Locate the cell with the specified text and output its (x, y) center coordinate. 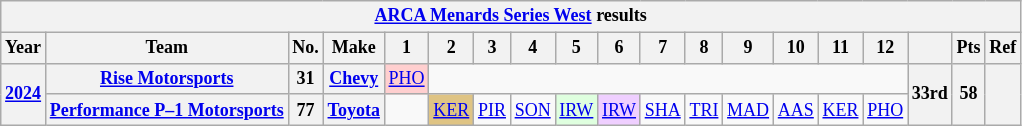
MAD (748, 110)
SHA (662, 110)
5 (576, 48)
AAS (796, 110)
Year (24, 48)
Make (354, 48)
PIR (492, 110)
10 (796, 48)
Pts (968, 48)
Team (166, 48)
4 (532, 48)
31 (306, 78)
1 (406, 48)
Ref (1003, 48)
6 (620, 48)
TRI (704, 110)
77 (306, 110)
SON (532, 110)
Performance P–1 Motorsports (166, 110)
33rd (930, 94)
11 (840, 48)
8 (704, 48)
7 (662, 48)
12 (886, 48)
2024 (24, 94)
58 (968, 94)
Chevy (354, 78)
Rise Motorsports (166, 78)
ARCA Menards Series West results (511, 16)
No. (306, 48)
2 (452, 48)
3 (492, 48)
9 (748, 48)
Toyota (354, 110)
